Identify which cell holds the provided text, then report its (X, Y) central coordinate. 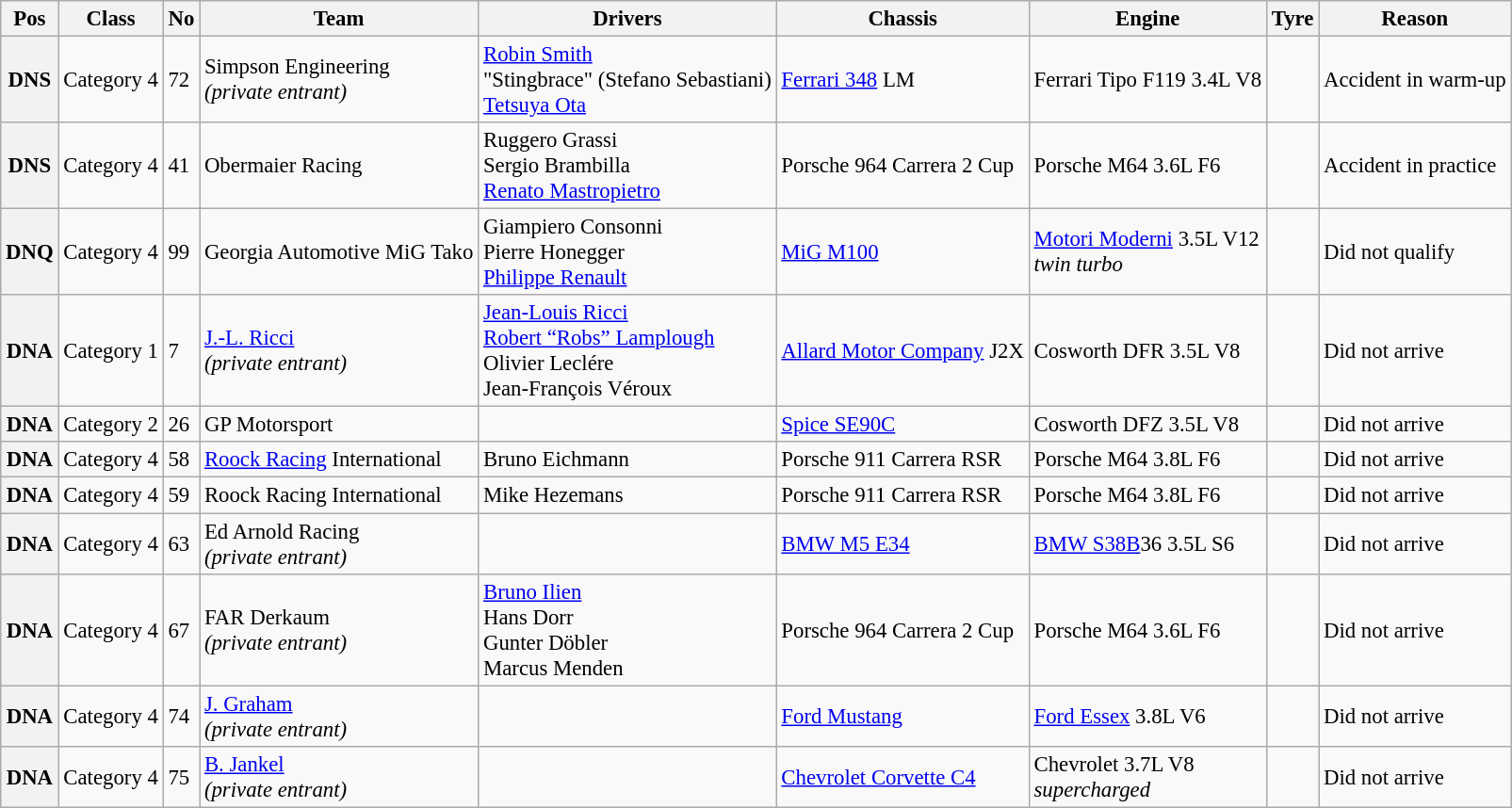
63 (181, 544)
GP Motorsport (339, 425)
Bruno Eichmann (627, 461)
72 (181, 80)
Cosworth DFZ 3.5L V8 (1147, 425)
Ford Essex 3.8L V6 (1147, 716)
Simpson Engineering (private entrant) (339, 80)
67 (181, 629)
Drivers (627, 19)
99 (181, 252)
Motori Moderni 3.5L V12twin turbo (1147, 252)
MiG M100 (902, 252)
J. Graham(private entrant) (339, 716)
Class (111, 19)
Pos (30, 19)
Category 2 (111, 425)
41 (181, 166)
26 (181, 425)
FAR Derkaum(private entrant) (339, 629)
Bruno Ilien Hans DorrGunter Döbler Marcus Menden (627, 629)
Reason (1415, 19)
Ed Arnold Racing(private entrant) (339, 544)
Ferrari Tipo F119 3.4L V8 (1147, 80)
Ford Mustang (902, 716)
Cosworth DFR 3.5L V8 (1147, 350)
Team (339, 19)
No (181, 19)
7 (181, 350)
74 (181, 716)
58 (181, 461)
Jean-Louis Ricci Robert “Robs” Lamplough Olivier Leclére Jean-François Véroux (627, 350)
J.-L. Ricci(private entrant) (339, 350)
Category 1 (111, 350)
Giampiero Consonni Pierre Honegger Philippe Renault (627, 252)
Allard Motor Company J2X (902, 350)
Chevrolet 3.7L V8supercharged (1147, 776)
Chassis (902, 19)
BMW S38B36 3.5L S6 (1147, 544)
Georgia Automotive MiG Tako (339, 252)
75 (181, 776)
59 (181, 495)
Did not qualify (1415, 252)
Robin Smith "Stingbrace" (Stefano Sebastiani) Tetsuya Ota (627, 80)
B. Jankel(private entrant) (339, 776)
Obermaier Racing (339, 166)
Accident in warm-up (1415, 80)
Tyre (1293, 19)
Mike Hezemans (627, 495)
Engine (1147, 19)
BMW M5 E34 (902, 544)
Chevrolet Corvette C4 (902, 776)
Ferrari 348 LM (902, 80)
Spice SE90C (902, 425)
Accident in practice (1415, 166)
Ruggero Grassi Sergio Brambilla Renato Mastropietro (627, 166)
DNQ (30, 252)
